Capture the cell that displays the provided text and extract its [x, y] central coordinate. 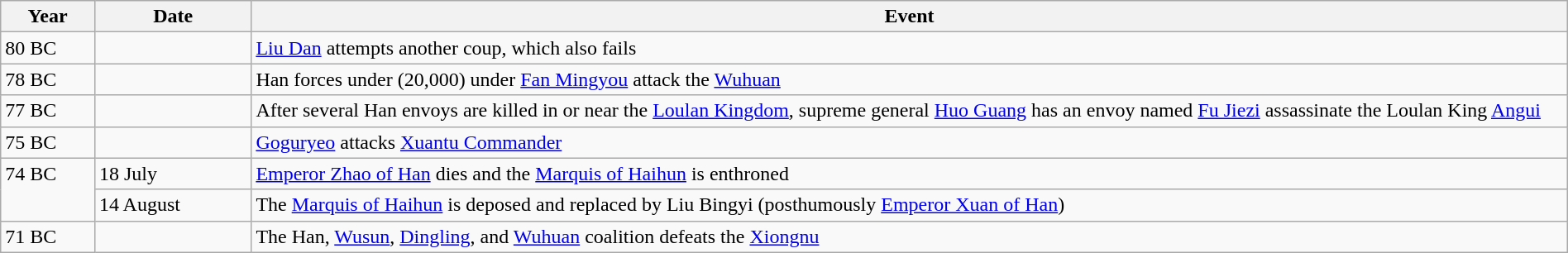
The Han, Wusun, Dingling, and Wuhuan coalition defeats the Xiongnu [910, 236]
75 BC [48, 142]
18 July [172, 174]
14 August [172, 205]
71 BC [48, 236]
Han forces under (20,000) under Fan Mingyou attack the Wuhuan [910, 79]
Year [48, 17]
Liu Dan attempts another coup, which also fails [910, 48]
77 BC [48, 111]
74 BC [48, 189]
78 BC [48, 79]
Event [910, 17]
Date [172, 17]
Emperor Zhao of Han dies and the Marquis of Haihun is enthroned [910, 174]
Goguryeo attacks Xuantu Commander [910, 142]
The Marquis of Haihun is deposed and replaced by Liu Bingyi (posthumously Emperor Xuan of Han) [910, 205]
80 BC [48, 48]
